From the cell containing the given text, extract its center point as (X, Y) coordinate. 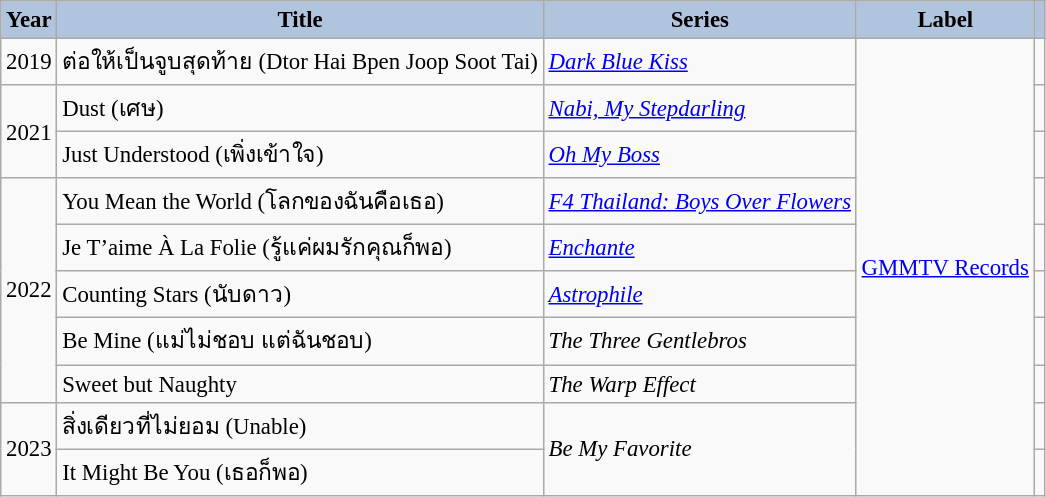
You Mean the World (โลกของฉันคือเธอ) (300, 202)
2023 (29, 448)
Just Understood (เพิ่งเข้าใจ) (300, 156)
Enchante (700, 248)
Label (945, 20)
2021 (29, 132)
Sweet but Naughty (300, 384)
2022 (29, 290)
Dust (เศษ) (300, 108)
Series (700, 20)
Title (300, 20)
สิ่งเดียวที่ไม่ยอม (Unable) (300, 426)
GMMTV Records (945, 268)
ต่อให้เป็นจูบสุดท้าย (Dtor Hai Bpen Joop Soot Tai) (300, 62)
Oh My Boss (700, 156)
Counting Stars (นับดาว) (300, 296)
The Three Gentlebros (700, 342)
F4 Thailand: Boys Over Flowers (700, 202)
Je T’aime À La Folie (รู้แค่ผมรักคุณก็พอ) (300, 248)
Be Mine (แม่ไม่ชอบ แต่ฉันชอบ) (300, 342)
Nabi, My Stepdarling (700, 108)
Be My Favorite (700, 448)
Dark Blue Kiss (700, 62)
Astrophile (700, 296)
Year (29, 20)
2019 (29, 62)
It Might Be You (เธอก็พอ) (300, 472)
The Warp Effect (700, 384)
